From the cell containing the given text, extract its center point as (x, y) coordinate. 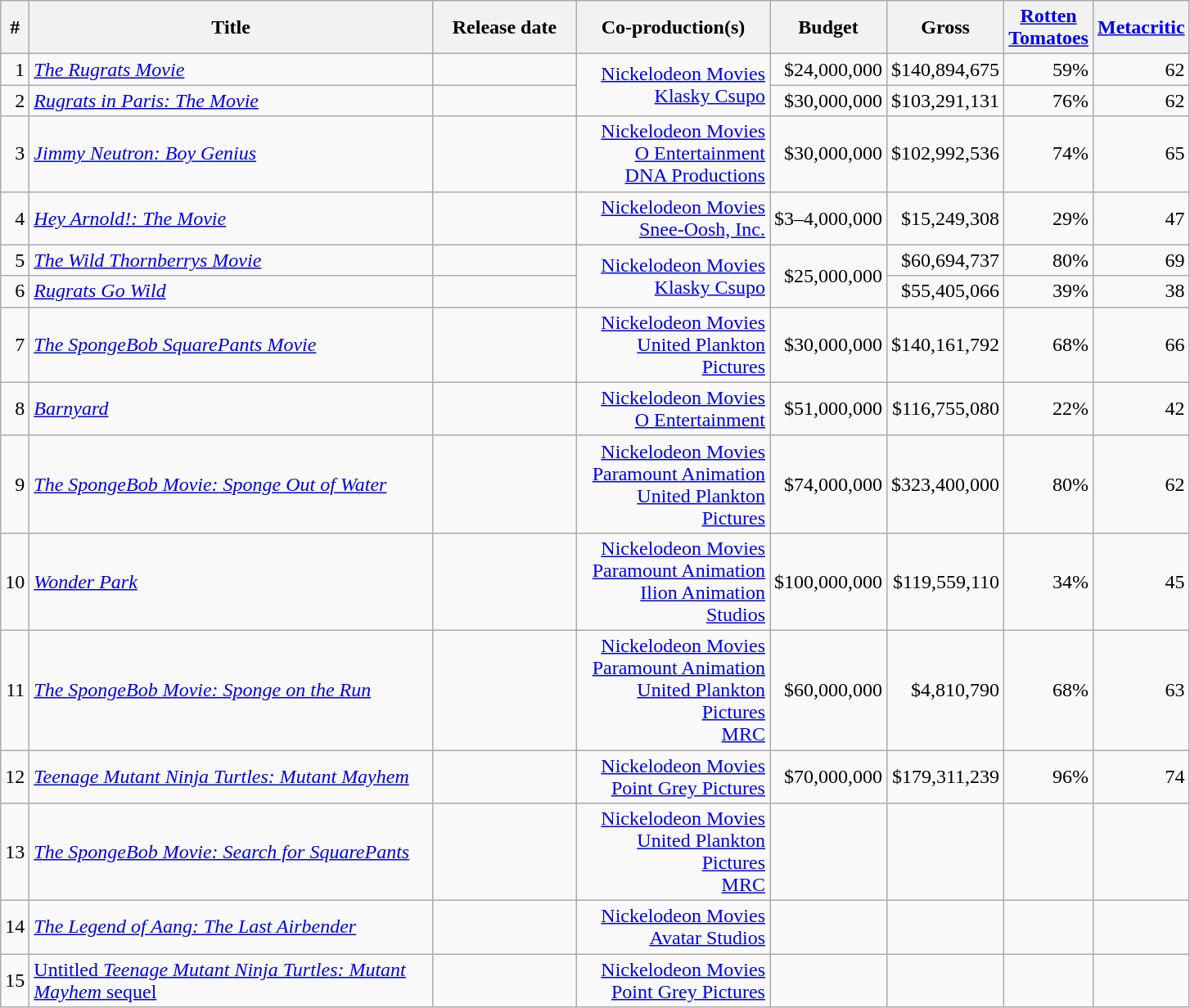
The SpongeBob Movie: Sponge Out of Water (231, 484)
$51,000,000 (828, 409)
$70,000,000 (828, 776)
2 (15, 101)
Nickelodeon MoviesParamount AnimationIlion Animation Studios (673, 581)
4 (15, 218)
29% (1049, 218)
# (15, 28)
Co-production(s) (673, 28)
15 (15, 980)
Jimmy Neutron: Boy Genius (231, 154)
74% (1049, 154)
38 (1141, 291)
76% (1049, 101)
$3–4,000,000 (828, 218)
7 (15, 344)
12 (15, 776)
39% (1049, 291)
45 (1141, 581)
$102,992,536 (946, 154)
42 (1141, 409)
$25,000,000 (828, 276)
$103,291,131 (946, 101)
Nickelodeon MoviesUnited Plankton Pictures (673, 344)
Nickelodeon MoviesO Entertainment (673, 409)
Nickelodeon MoviesParamount AnimationUnited Plankton PicturesMRC (673, 690)
Nickelodeon MoviesAvatar Studios (673, 928)
The Rugrats Movie (231, 70)
The Legend of Aang: The Last Airbender (231, 928)
10 (15, 581)
$140,894,675 (946, 70)
14 (15, 928)
Nickelodeon MoviesSnee-Oosh, Inc. (673, 218)
$60,694,737 (946, 260)
65 (1141, 154)
34% (1049, 581)
$55,405,066 (946, 291)
Title (231, 28)
$4,810,790 (946, 690)
Metacritic (1141, 28)
74 (1141, 776)
11 (15, 690)
Wonder Park (231, 581)
Barnyard (231, 409)
$119,559,110 (946, 581)
6 (15, 291)
$100,000,000 (828, 581)
$15,249,308 (946, 218)
22% (1049, 409)
The SpongeBob Movie: Search for SquarePants (231, 853)
47 (1141, 218)
9 (15, 484)
96% (1049, 776)
8 (15, 409)
The SpongeBob SquarePants Movie (231, 344)
$140,161,792 (946, 344)
$179,311,239 (946, 776)
$116,755,080 (946, 409)
Untitled Teenage Mutant Ninja Turtles: Mutant Mayhem sequel (231, 980)
Hey Arnold!: The Movie (231, 218)
$60,000,000 (828, 690)
$74,000,000 (828, 484)
Nickelodeon MoviesParamount AnimationUnited Plankton Pictures (673, 484)
The SpongeBob Movie: Sponge on the Run (231, 690)
Rotten Tomatoes (1049, 28)
$24,000,000 (828, 70)
Gross (946, 28)
13 (15, 853)
Nickelodeon MoviesO Entertainment DNA Productions (673, 154)
69 (1141, 260)
Release date (504, 28)
3 (15, 154)
$323,400,000 (946, 484)
Nickelodeon MoviesUnited Plankton PicturesMRC (673, 853)
Budget (828, 28)
Rugrats in Paris: The Movie (231, 101)
63 (1141, 690)
1 (15, 70)
Teenage Mutant Ninja Turtles: Mutant Mayhem (231, 776)
59% (1049, 70)
5 (15, 260)
The Wild Thornberrys Movie (231, 260)
66 (1141, 344)
Rugrats Go Wild (231, 291)
